Return [X, Y] of the center of cell containing provided text 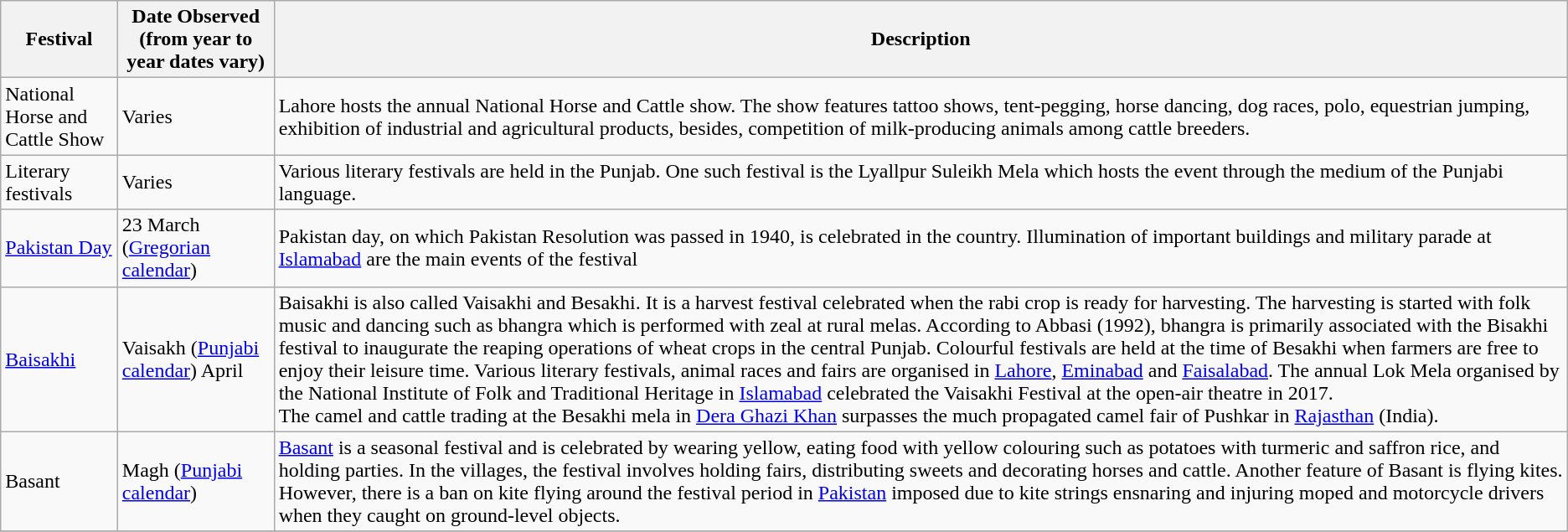
Basant [59, 481]
Vaisakh (Punjabi calendar) April [196, 359]
Date Observed (from year to year dates vary) [196, 39]
Pakistan Day [59, 248]
Description [921, 39]
Baisakhi [59, 359]
Festival [59, 39]
Magh (Punjabi calendar) [196, 481]
23 March (Gregorian calendar) [196, 248]
Literary festivals [59, 183]
National Horse and Cattle Show [59, 116]
